For the text-containing cell, return its midpoint in (x, y) coordinate format. 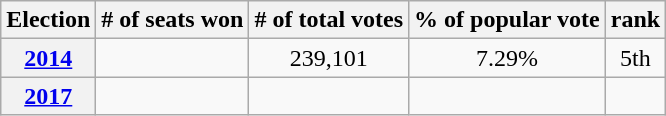
rank (635, 20)
2017 (48, 96)
# of seats won (172, 20)
% of popular vote (508, 20)
239,101 (329, 58)
# of total votes (329, 20)
5th (635, 58)
7.29% (508, 58)
2014 (48, 58)
Election (48, 20)
